Scan for the cell matching the given text and deliver its (X, Y) coordinate at center. 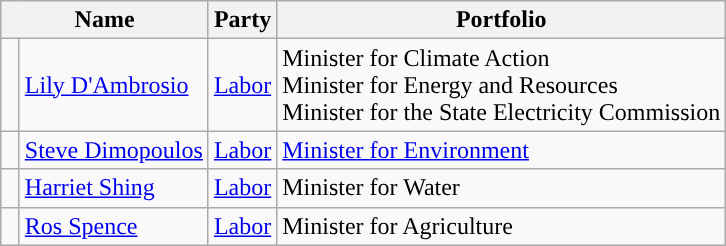
Ros Spence (114, 226)
Minister for Climate ActionMinister for Energy and ResourcesMinister for the State Electricity Commission (502, 85)
Steve Dimopoulos (114, 150)
Minister for Environment (502, 150)
Party (242, 20)
Portfolio (502, 20)
Minister for Agriculture (502, 226)
Harriet Shing (114, 188)
Minister for Water (502, 188)
Lily D'Ambrosio (114, 85)
Name (105, 20)
